Return [x, y] of the center of cell containing provided text 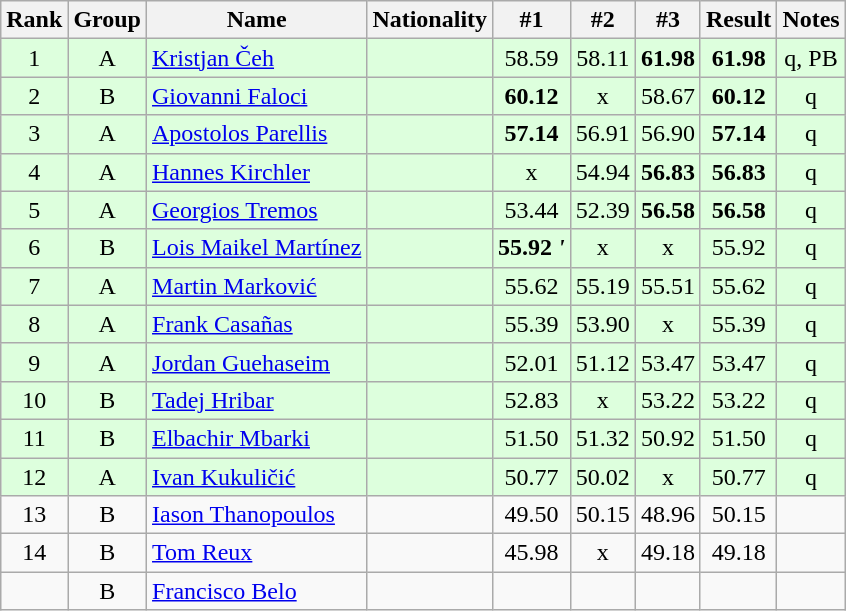
9 [34, 362]
11 [34, 438]
#3 [668, 20]
Georgios Tremos [257, 210]
51.12 [602, 362]
Ivan Kukuličić [257, 477]
52.83 [532, 400]
7 [34, 286]
Francisco Belo [257, 591]
10 [34, 400]
56.91 [602, 134]
Jordan Guehaseim [257, 362]
5 [34, 210]
Iason Thanopoulos [257, 515]
6 [34, 248]
Lois Maikel Martínez [257, 248]
Kristjan Čeh [257, 58]
45.98 [532, 553]
Hannes Kirchler [257, 172]
Giovanni Faloci [257, 96]
Group [108, 20]
14 [34, 553]
58.67 [668, 96]
1 [34, 58]
2 [34, 96]
56.90 [668, 134]
55.19 [602, 286]
q, PB [811, 58]
Apostolos Parellis [257, 134]
12 [34, 477]
58.11 [602, 58]
8 [34, 324]
Nationality [430, 20]
49.50 [532, 515]
52.01 [532, 362]
Name [257, 20]
58.59 [532, 58]
Martin Marković [257, 286]
51.32 [602, 438]
Tom Reux [257, 553]
52.39 [602, 210]
Notes [811, 20]
Frank Casañas [257, 324]
53.44 [532, 210]
13 [34, 515]
Tadej Hribar [257, 400]
50.02 [602, 477]
53.90 [602, 324]
Rank [34, 20]
50.92 [668, 438]
54.94 [602, 172]
Elbachir Mbarki [257, 438]
55.51 [668, 286]
#1 [532, 20]
55.92 [738, 248]
55.92 ' [532, 248]
48.96 [668, 515]
#2 [602, 20]
4 [34, 172]
Result [738, 20]
3 [34, 134]
